Scan for the cell matching the given text and deliver its [X, Y] coordinate at center. 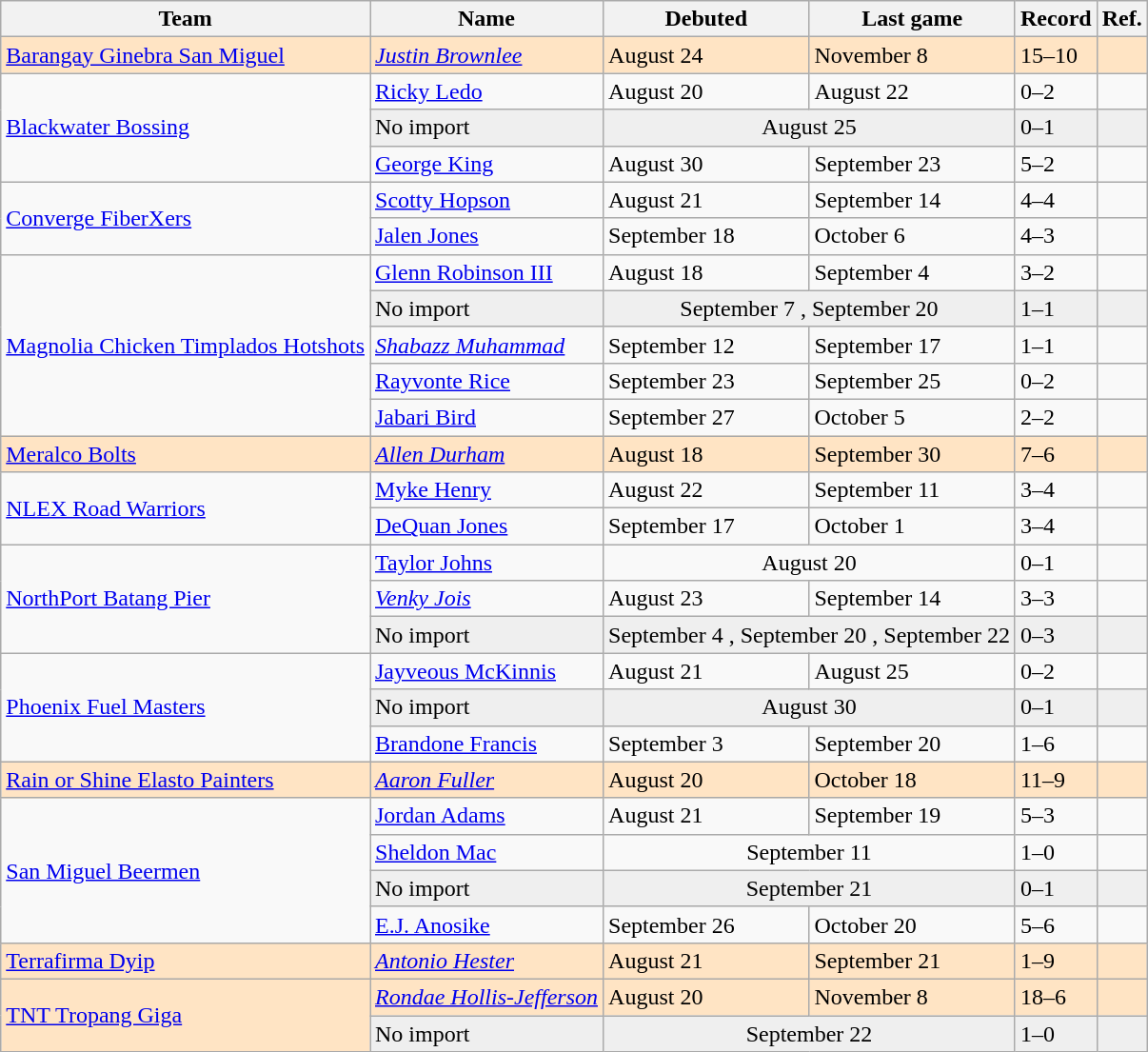
September 19 [912, 816]
Allen Durham [485, 454]
5–3 [1056, 816]
September 20 [912, 744]
15–10 [1056, 55]
September 27 [706, 417]
Rondae Hollis-Jefferson [485, 997]
Aaron Fuller [485, 780]
3–3 [1056, 599]
Venky Jois [485, 599]
September 7 , September 20 [809, 308]
1–6 [1056, 744]
Shabazz Muhammad [485, 345]
Barangay Ginebra San Miguel [186, 55]
7–6 [1056, 454]
October 6 [912, 236]
TNT Tropang Giga [186, 1015]
October 5 [912, 417]
Rayvonte Rice [485, 381]
18–6 [1056, 997]
Last game [912, 19]
Jordan Adams [485, 816]
Taylor Johns [485, 563]
E.J. Anosike [485, 924]
Ricky Ledo [485, 91]
Converge FiberXers [186, 218]
5–2 [1056, 164]
Team [186, 19]
Ref. [1121, 19]
NLEX Road Warriors [186, 508]
Magnolia Chicken Timplados Hotshots [186, 345]
Rain or Shine Elasto Painters [186, 780]
DeQuan Jones [485, 526]
Justin Brownlee [485, 55]
Glenn Robinson III [485, 272]
Scotty Hopson [485, 200]
August 24 [706, 55]
4–3 [1056, 236]
Brandone Francis [485, 744]
Antonio Hester [485, 961]
October 1 [912, 526]
September 4 , September 20 , September 22 [809, 635]
1–9 [1056, 961]
September 26 [706, 924]
Jabari Bird [485, 417]
September 30 [912, 454]
Jayveous McKinnis [485, 671]
4–4 [1056, 200]
Debuted [706, 19]
Myke Henry [485, 490]
Name [485, 19]
September 22 [809, 1033]
NorthPort Batang Pier [186, 599]
September 18 [706, 236]
September 3 [706, 744]
3–2 [1056, 272]
Meralco Bolts [186, 454]
San Miguel Beermen [186, 870]
Terrafirma Dyip [186, 961]
George King [485, 164]
Record [1056, 19]
October 18 [912, 780]
Sheldon Mac [485, 852]
Blackwater Bossing [186, 128]
Jalen Jones [485, 236]
September 12 [706, 345]
August 23 [706, 599]
Phoenix Fuel Masters [186, 707]
11–9 [1056, 780]
2–2 [1056, 417]
September 4 [912, 272]
October 20 [912, 924]
September 25 [912, 381]
0–3 [1056, 635]
5–6 [1056, 924]
